Provide the [x, y] coordinate of the cell's center where the given text is located.  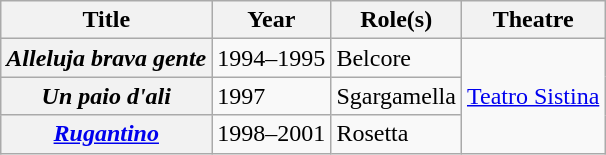
1994–1995 [272, 58]
1998–2001 [272, 134]
Belcore [396, 58]
Teatro Sistina [532, 96]
Title [106, 20]
Rugantino [106, 134]
Alleluja brava gente [106, 58]
Theatre [532, 20]
1997 [272, 96]
Role(s) [396, 20]
Sgargamella [396, 96]
Un paio d'ali [106, 96]
Rosetta [396, 134]
Year [272, 20]
